Find where the given text appears and provide that cell's center as (x, y) coordinate. 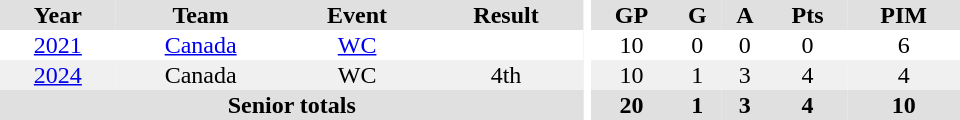
PIM (904, 15)
2024 (58, 75)
2021 (58, 45)
Pts (808, 15)
Senior totals (292, 105)
6 (904, 45)
G (698, 15)
4th (506, 75)
A (745, 15)
Team (201, 15)
GP (631, 15)
Year (58, 15)
Result (506, 15)
20 (631, 105)
Event (358, 15)
